Determine the (x, y) coordinate at the center of the cell enclosing the given text.  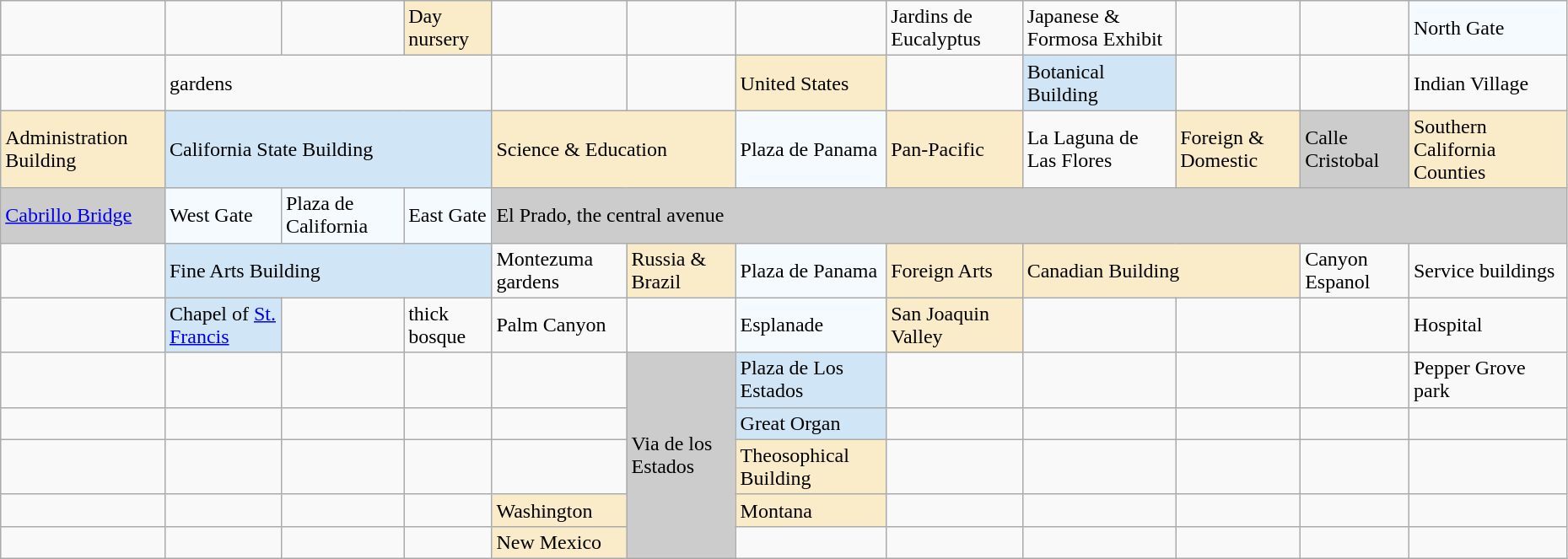
United States (811, 83)
San Joaquin Valley (955, 325)
Pepper Grove park (1488, 379)
North Gate (1488, 29)
California State Building (327, 149)
Canadian Building (1161, 270)
Canyon Espanol (1355, 270)
gardens (327, 83)
Fine Arts Building (327, 270)
New Mexico (559, 542)
Southern California Counties (1488, 149)
East Gate (448, 216)
West Gate (223, 216)
Indian Village (1488, 83)
Great Organ (811, 423)
Day nursery (448, 29)
Palm Canyon (559, 325)
Administration Building (83, 149)
Cabrillo Bridge (83, 216)
Esplanade (811, 325)
El Prado, the central avenue (1029, 216)
Chapel of St. Francis (223, 325)
Hospital (1488, 325)
Calle Cristobal (1355, 149)
Jardins de Eucalyptus (955, 29)
Montana (811, 510)
Service buildings (1488, 270)
Plaza de California (342, 216)
thick bosque (448, 325)
Science & Education (614, 149)
Montezuma gardens (559, 270)
Pan-Pacific (955, 149)
Botanical Building (1099, 83)
Theosophical Building (811, 467)
Via de los Estados (682, 455)
Foreign Arts (955, 270)
Russia & Brazil (682, 270)
Foreign & Domestic (1238, 149)
Japanese & Formosa Exhibit (1099, 29)
Plaza de Los Estados (811, 379)
Washington (559, 510)
La Laguna de Las Flores (1099, 149)
